Provide the (X, Y) coordinate of the cell's center where the given text is located.  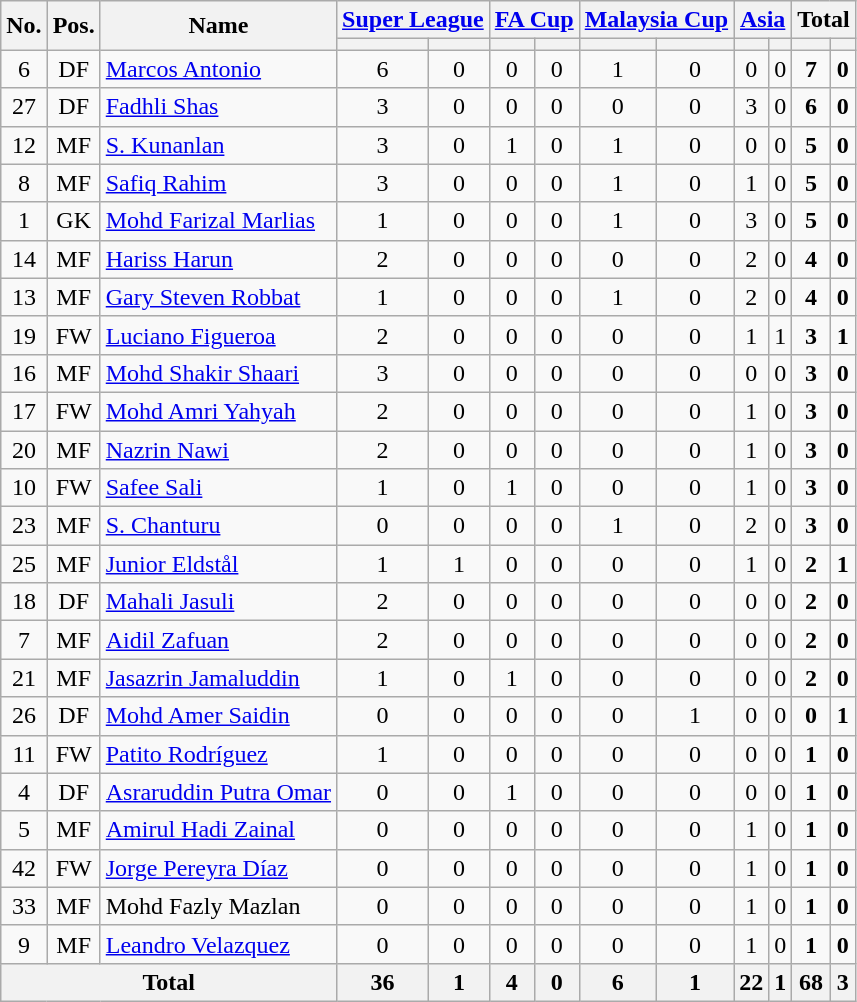
Mahali Jasuli (218, 602)
Mohd Amri Yahyah (218, 411)
68 (811, 982)
GK (74, 221)
Aidil Zafuan (218, 640)
Nazrin Nawi (218, 449)
S. Chanturu (218, 526)
10 (24, 488)
42 (24, 868)
19 (24, 335)
No. (24, 26)
16 (24, 373)
Leandro Velazquez (218, 944)
S. Kunanlan (218, 145)
Mohd Fazly Mazlan (218, 906)
Luciano Figueroa (218, 335)
36 (383, 982)
Hariss Harun (218, 259)
20 (24, 449)
21 (24, 678)
22 (752, 982)
8 (24, 183)
Mohd Farizal Marlias (218, 221)
Gary Steven Robbat (218, 297)
Patito Rodríguez (218, 754)
Malaysia Cup (656, 20)
FA Cup (534, 20)
Pos. (74, 26)
26 (24, 716)
14 (24, 259)
Mohd Shakir Shaari (218, 373)
Jasazrin Jamaluddin (218, 678)
Asraruddin Putra Omar (218, 792)
33 (24, 906)
25 (24, 564)
Asia (763, 20)
12 (24, 145)
Jorge Pereyra Díaz (218, 868)
Safiq Rahim (218, 183)
Junior Eldstål (218, 564)
13 (24, 297)
23 (24, 526)
Fadhli Shas (218, 107)
Mohd Amer Saidin (218, 716)
17 (24, 411)
18 (24, 602)
11 (24, 754)
27 (24, 107)
9 (24, 944)
Amirul Hadi Zainal (218, 830)
Safee Sali (218, 488)
Name (218, 26)
Super League (414, 20)
Marcos Antonio (218, 69)
